Search for the cell housing the specified text and yield its (X, Y) center coordinate. 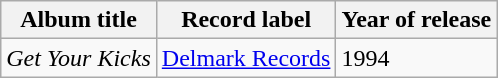
Record label (246, 20)
Get Your Kicks (79, 58)
Year of release (416, 20)
Album title (79, 20)
Delmark Records (246, 58)
1994 (416, 58)
